From the cell containing the given text, extract its center point as (x, y) coordinate. 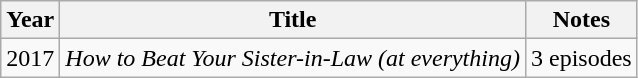
Notes (581, 20)
Title (293, 20)
Year (30, 20)
2017 (30, 58)
How to Beat Your Sister-in-Law (at everything) (293, 58)
3 episodes (581, 58)
